Return the [X, Y] coordinate for the center point of the cell that contains the specified text.  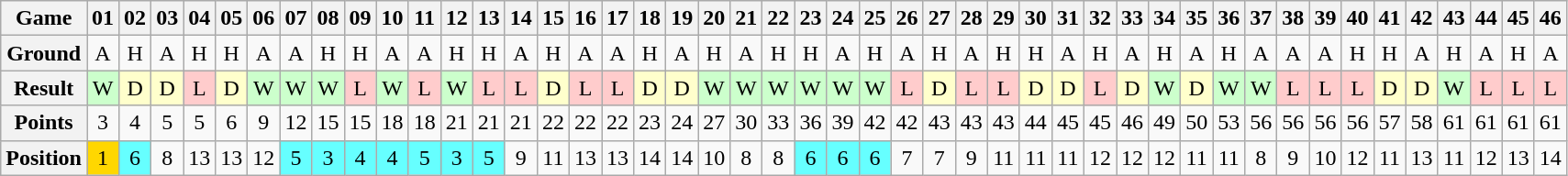
01 [103, 18]
Result [44, 88]
08 [328, 18]
17 [618, 18]
20 [714, 18]
35 [1196, 18]
1 [103, 158]
53 [1229, 123]
50 [1196, 123]
02 [136, 18]
05 [231, 18]
41 [1389, 18]
06 [264, 18]
26 [906, 18]
49 [1165, 123]
25 [875, 18]
19 [683, 18]
40 [1358, 18]
32 [1099, 18]
04 [200, 18]
57 [1389, 123]
Game [44, 18]
09 [360, 18]
Ground [44, 53]
Position [44, 158]
Points [44, 123]
38 [1294, 18]
58 [1422, 123]
07 [295, 18]
03 [167, 18]
29 [1004, 18]
16 [585, 18]
37 [1261, 18]
31 [1068, 18]
34 [1165, 18]
28 [971, 18]
